Return the [x, y] coordinate for the center point of the cell that contains the specified text.  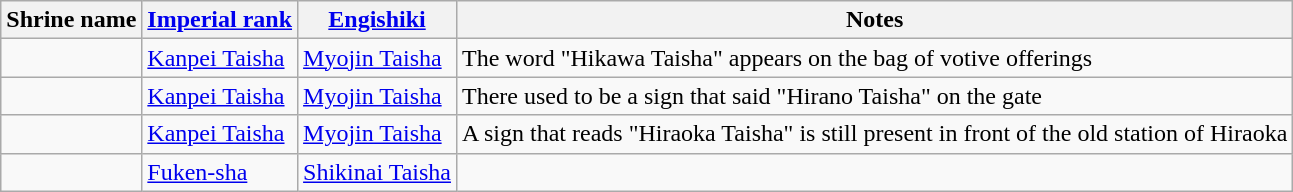
The word "Hikawa Taisha" appears on the bag of votive offerings [874, 58]
Imperial rank [220, 20]
Shrine name [72, 20]
Fuken-sha [220, 172]
Notes [874, 20]
There used to be a sign that said "Hirano Taisha" on the gate [874, 96]
Shikinai Taisha [378, 172]
A sign that reads "Hiraoka Taisha" is still present in front of the old station of Hiraoka [874, 134]
Engishiki [378, 20]
